Return the [X, Y] coordinate for the center point of the cell that contains the specified text.  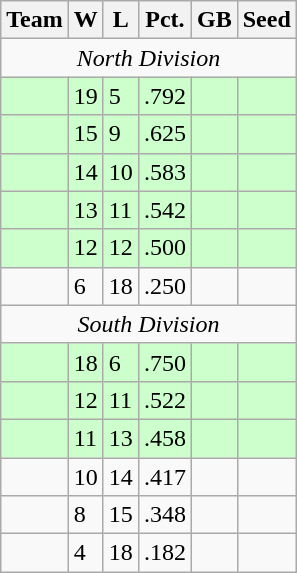
W [86, 20]
.348 [164, 515]
9 [120, 134]
Pct. [164, 20]
North Division [149, 58]
5 [120, 96]
.500 [164, 248]
.542 [164, 210]
.792 [164, 96]
.522 [164, 400]
.583 [164, 172]
Team [35, 20]
South Division [149, 324]
8 [86, 515]
GB [214, 20]
.458 [164, 438]
19 [86, 96]
L [120, 20]
.625 [164, 134]
.750 [164, 362]
.417 [164, 477]
.250 [164, 286]
4 [86, 553]
Seed [266, 20]
.182 [164, 553]
